Output the [x, y] coordinate of the center of the cell containing the given text.  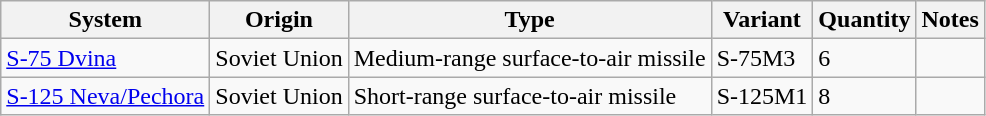
Variant [762, 20]
Origin [279, 20]
6 [864, 58]
Medium-range surface-to-air missile [530, 58]
8 [864, 96]
System [106, 20]
Notes [950, 20]
S-75 Dvina [106, 58]
S-125M1 [762, 96]
Type [530, 20]
Short-range surface-to-air missile [530, 96]
Quantity [864, 20]
S-125 Neva/Pechora [106, 96]
S-75M3 [762, 58]
